Search for the cell housing the specified text and yield its (X, Y) center coordinate. 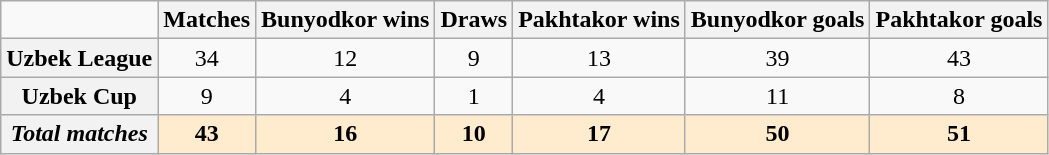
10 (474, 134)
Bunyodkor goals (778, 20)
51 (959, 134)
Total matches (80, 134)
Bunyodkor wins (346, 20)
34 (207, 58)
13 (600, 58)
Uzbek League (80, 58)
Pakhtakor wins (600, 20)
8 (959, 96)
Matches (207, 20)
Pakhtakor goals (959, 20)
17 (600, 134)
50 (778, 134)
1 (474, 96)
39 (778, 58)
Draws (474, 20)
11 (778, 96)
12 (346, 58)
16 (346, 134)
Uzbek Cup (80, 96)
